From the cell containing the given text, extract its center point as (X, Y) coordinate. 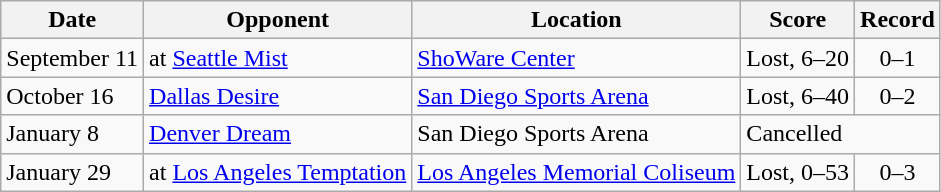
Lost, 6–40 (798, 96)
October 16 (72, 96)
Los Angeles Memorial Coliseum (576, 172)
at Los Angeles Temptation (278, 172)
Score (798, 20)
Location (576, 20)
at Seattle Mist (278, 58)
0–1 (898, 58)
Date (72, 20)
Opponent (278, 20)
0–3 (898, 172)
January 8 (72, 134)
January 29 (72, 172)
Cancelled (840, 134)
ShoWare Center (576, 58)
Lost, 6–20 (798, 58)
Dallas Desire (278, 96)
Denver Dream (278, 134)
0–2 (898, 96)
September 11 (72, 58)
Record (898, 20)
Lost, 0–53 (798, 172)
